Identify which cell holds the provided text, then report its (X, Y) central coordinate. 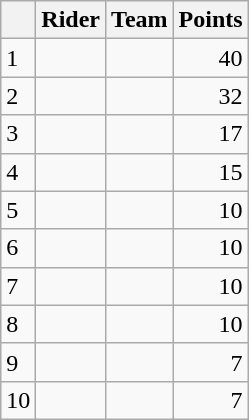
2 (18, 96)
8 (18, 324)
17 (210, 134)
1 (18, 58)
15 (210, 172)
32 (210, 96)
9 (18, 362)
40 (210, 58)
Team (140, 20)
Rider (71, 20)
5 (18, 210)
3 (18, 134)
4 (18, 172)
Points (210, 20)
6 (18, 248)
